From the cell containing the given text, extract its center point as (X, Y) coordinate. 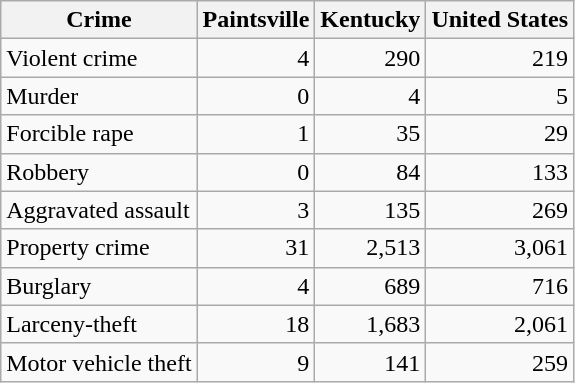
Larceny-theft (99, 324)
Crime (99, 20)
United States (500, 20)
Burglary (99, 286)
141 (370, 362)
259 (500, 362)
716 (500, 286)
135 (370, 210)
1,683 (370, 324)
18 (256, 324)
133 (500, 172)
219 (500, 58)
84 (370, 172)
2,061 (500, 324)
35 (370, 134)
2,513 (370, 248)
5 (500, 96)
269 (500, 210)
Robbery (99, 172)
31 (256, 248)
Property crime (99, 248)
689 (370, 286)
3 (256, 210)
Aggravated assault (99, 210)
3,061 (500, 248)
Violent crime (99, 58)
Murder (99, 96)
Motor vehicle theft (99, 362)
290 (370, 58)
1 (256, 134)
Paintsville (256, 20)
9 (256, 362)
Kentucky (370, 20)
Forcible rape (99, 134)
29 (500, 134)
